Locate the cell with the specified text and output its (x, y) center coordinate. 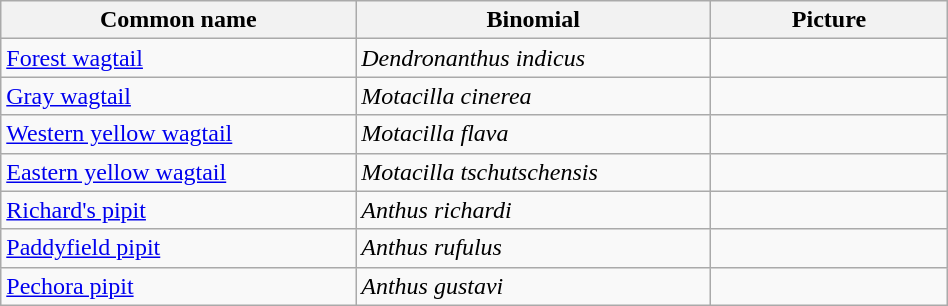
Common name (178, 20)
Binomial (534, 20)
Motacilla tschutschensis (534, 172)
Richard's pipit (178, 210)
Paddyfield pipit (178, 248)
Forest wagtail (178, 58)
Picture (830, 20)
Western yellow wagtail (178, 134)
Eastern yellow wagtail (178, 172)
Motacilla cinerea (534, 96)
Anthus richardi (534, 210)
Anthus gustavi (534, 286)
Pechora pipit (178, 286)
Motacilla flava (534, 134)
Gray wagtail (178, 96)
Anthus rufulus (534, 248)
Dendronanthus indicus (534, 58)
